Find where the given text appears and provide that cell's center as [x, y] coordinate. 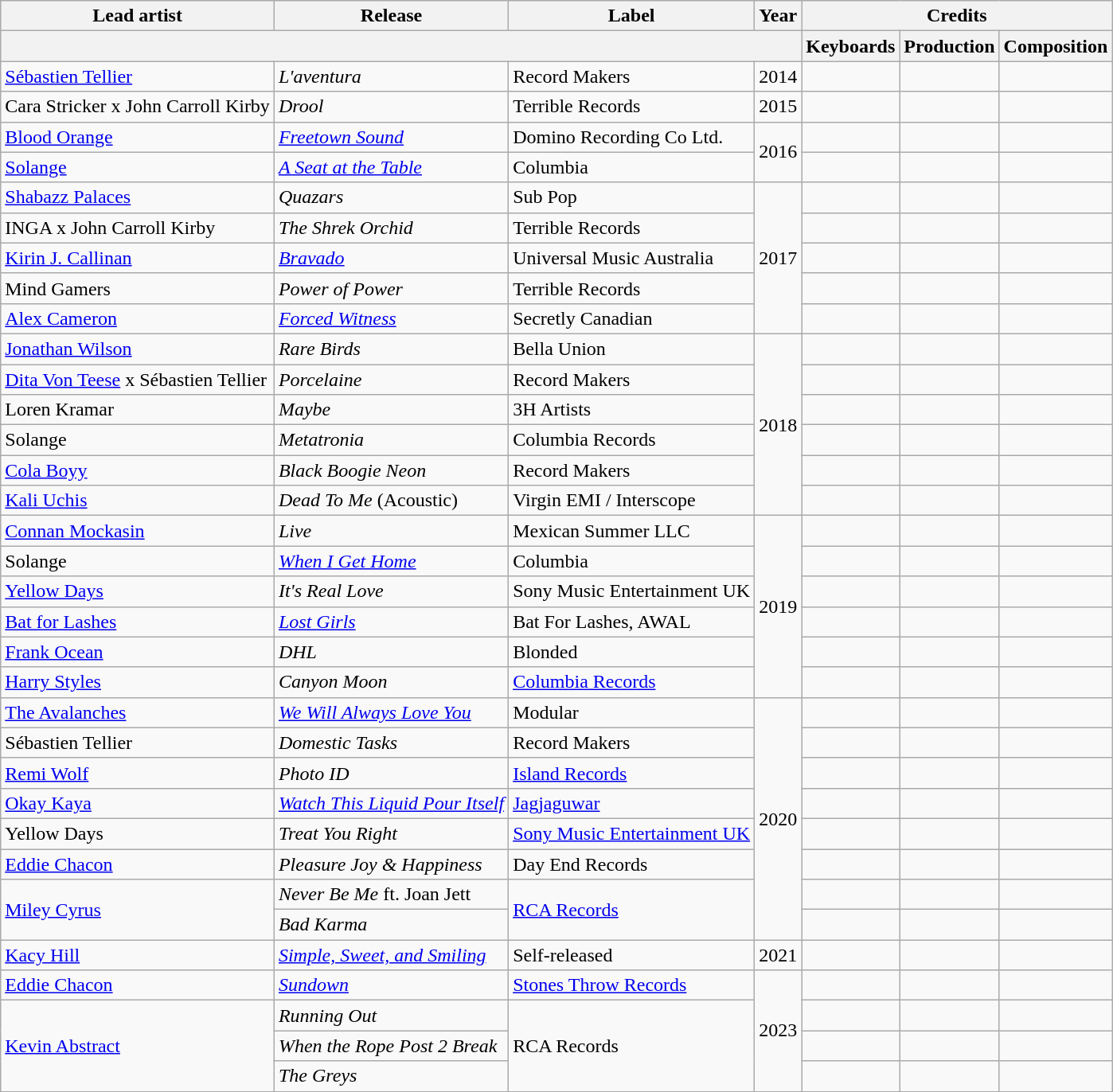
Photo ID [391, 773]
Kacy Hill [138, 955]
The Greys [391, 1076]
The Avalanches [138, 712]
Universal Music Australia [632, 258]
3H Artists [632, 410]
Self-released [632, 955]
Drool [391, 107]
Rare Birds [391, 349]
Bat for Lashes [138, 622]
Domino Recording Co Ltd. [632, 137]
Island Records [632, 773]
Dita Von Teese x Sébastien Tellier [138, 380]
2018 [779, 424]
Kevin Abstract [138, 1046]
L'aventura [391, 76]
Freetown Sound [391, 137]
Domestic Tasks [391, 743]
Kali Uchis [138, 501]
Cola Boyy [138, 470]
Shabazz Palaces [138, 197]
Year [779, 16]
Production [949, 46]
Alex Cameron [138, 318]
Modular [632, 712]
Pleasure Joy & Happiness [391, 864]
2014 [779, 76]
When the Rope Post 2 Break [391, 1046]
Mexican Summer LLC [632, 531]
Secretly Canadian [632, 318]
Kirin J. Callinan [138, 258]
Watch This Liquid Pour Itself [391, 803]
Lost Girls [391, 622]
2015 [779, 107]
Dead To Me (Acoustic) [391, 501]
Maybe [391, 410]
Running Out [391, 1016]
Quazars [391, 197]
Label [632, 16]
Forced Witness [391, 318]
Keyboards [850, 46]
Lead artist [138, 16]
Virgin EMI / Interscope [632, 501]
Simple, Sweet, and Smiling [391, 955]
DHL [391, 652]
Bad Karma [391, 925]
Frank Ocean [138, 652]
Black Boogie Neon [391, 470]
Live [391, 531]
Release [391, 16]
Sundown [391, 985]
2017 [779, 258]
Power of Power [391, 288]
Okay Kaya [138, 803]
We Will Always Love You [391, 712]
Bella Union [632, 349]
Jonathan Wilson [138, 349]
Stones Throw Records [632, 985]
2021 [779, 955]
2020 [779, 818]
Harry Styles [138, 682]
It's Real Love [391, 591]
2023 [779, 1031]
Treat You Right [391, 833]
Credits [957, 16]
Miley Cyrus [138, 910]
Blonded [632, 652]
Jagjaguwar [632, 803]
Sub Pop [632, 197]
Day End Records [632, 864]
Bat For Lashes, AWAL [632, 622]
The Shrek Orchid [391, 228]
Cara Stricker x John Carroll Kirby [138, 107]
2016 [779, 152]
Composition [1056, 46]
A Seat at the Table [391, 167]
Porcelaine [391, 380]
Connan Mockasin [138, 531]
When I Get Home [391, 561]
INGA x John Carroll Kirby [138, 228]
Bravado [391, 258]
Metatronia [391, 440]
Remi Wolf [138, 773]
2019 [779, 606]
Mind Gamers [138, 288]
Loren Kramar [138, 410]
Blood Orange [138, 137]
Never Be Me ft. Joan Jett [391, 895]
Canyon Moon [391, 682]
